For the text-containing cell, return its midpoint in [X, Y] coordinate format. 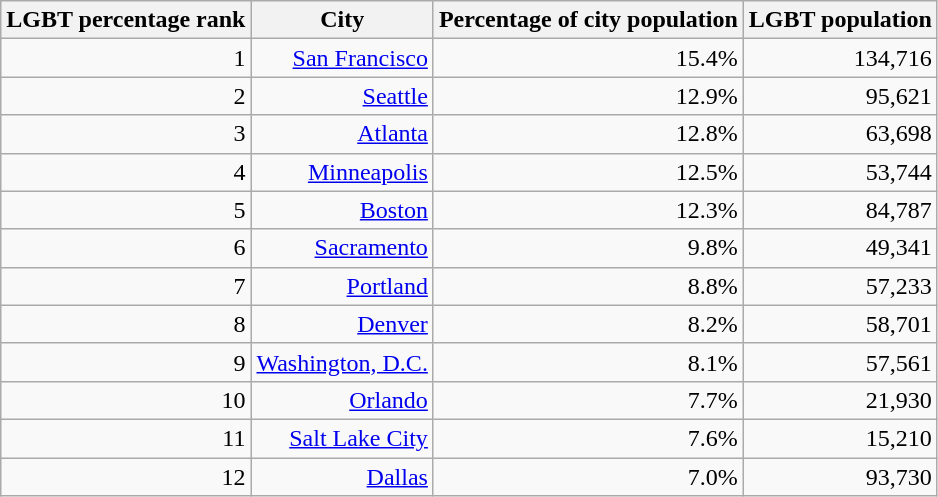
2 [126, 96]
8 [126, 324]
93,730 [840, 477]
84,787 [840, 210]
Portland [342, 286]
58,701 [840, 324]
10 [126, 400]
1 [126, 58]
3 [126, 134]
15,210 [840, 438]
95,621 [840, 96]
12.3% [588, 210]
57,561 [840, 362]
Atlanta [342, 134]
8.8% [588, 286]
12 [126, 477]
11 [126, 438]
Washington, D.C. [342, 362]
Sacramento [342, 248]
15.4% [588, 58]
8.2% [588, 324]
12.9% [588, 96]
49,341 [840, 248]
Seattle [342, 96]
8.1% [588, 362]
134,716 [840, 58]
LGBT percentage rank [126, 20]
San Francisco [342, 58]
63,698 [840, 134]
7.6% [588, 438]
LGBT population [840, 20]
Denver [342, 324]
12.5% [588, 172]
Percentage of city population [588, 20]
City [342, 20]
6 [126, 248]
5 [126, 210]
Boston [342, 210]
12.8% [588, 134]
4 [126, 172]
53,744 [840, 172]
7 [126, 286]
9.8% [588, 248]
21,930 [840, 400]
Dallas [342, 477]
7.7% [588, 400]
9 [126, 362]
Orlando [342, 400]
Minneapolis [342, 172]
Salt Lake City [342, 438]
57,233 [840, 286]
7.0% [588, 477]
